Scan for the cell matching the given text and deliver its (X, Y) coordinate at center. 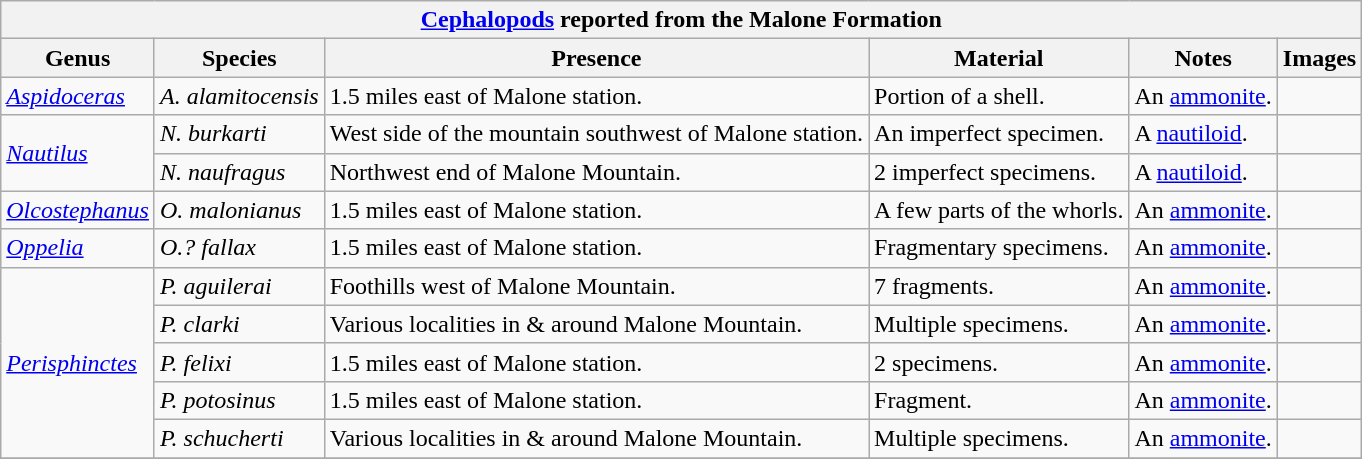
Portion of a shell. (999, 96)
Northwest end of Malone Mountain. (596, 172)
Notes (1203, 58)
A few parts of the whorls. (999, 210)
Cephalopods reported from the Malone Formation (682, 20)
P. potosinus (239, 400)
Species (239, 58)
P. aguilerai (239, 286)
Material (999, 58)
Oppelia (78, 248)
7 fragments. (999, 286)
P. felixi (239, 362)
Fragmentary specimens. (999, 248)
Nautilus (78, 153)
An imperfect specimen. (999, 134)
N. naufragus (239, 172)
Images (1319, 58)
O.? fallax (239, 248)
West side of the mountain southwest of Malone station. (596, 134)
Aspidoceras (78, 96)
Fragment. (999, 400)
2 imperfect specimens. (999, 172)
Foothills west of Malone Mountain. (596, 286)
P. clarki (239, 324)
P. schucherti (239, 438)
Perisphinctes (78, 362)
Olcostephanus (78, 210)
2 specimens. (999, 362)
N. burkarti (239, 134)
O. malonianus (239, 210)
Presence (596, 58)
A. alamitocensis (239, 96)
Genus (78, 58)
